Find where the given text appears and provide that cell's center as [x, y] coordinate. 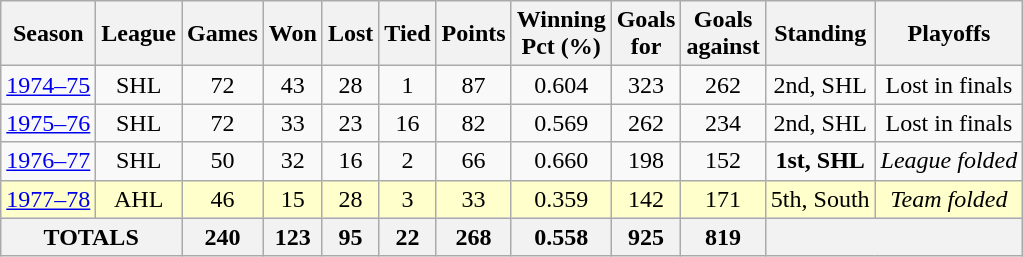
0.359 [561, 199]
Tied [408, 34]
2 [408, 161]
198 [646, 161]
0.660 [561, 161]
0.558 [561, 237]
Standing [820, 34]
82 [474, 123]
23 [350, 123]
3 [408, 199]
95 [350, 237]
15 [292, 199]
Goalsagainst [723, 34]
234 [723, 123]
50 [223, 161]
152 [723, 161]
171 [723, 199]
Lost [350, 34]
AHL [139, 199]
1977–78 [48, 199]
32 [292, 161]
0.604 [561, 85]
142 [646, 199]
240 [223, 237]
Won [292, 34]
925 [646, 237]
0.569 [561, 123]
66 [474, 161]
1975–76 [48, 123]
Points [474, 34]
Goalsfor [646, 34]
5th, South [820, 199]
1st, SHL [820, 161]
TOTALS [92, 237]
Playoffs [949, 34]
WinningPct (%) [561, 34]
Season [48, 34]
1 [408, 85]
League folded [949, 161]
1976–77 [48, 161]
268 [474, 237]
123 [292, 237]
87 [474, 85]
Team folded [949, 199]
46 [223, 199]
1974–75 [48, 85]
Games [223, 34]
22 [408, 237]
323 [646, 85]
43 [292, 85]
819 [723, 237]
League [139, 34]
